Find where the given text appears and provide that cell's center as [x, y] coordinate. 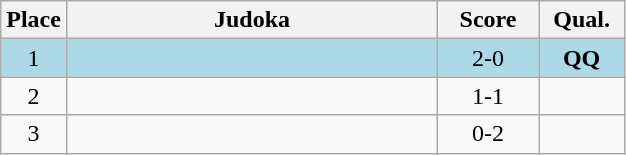
1-1 [488, 96]
Score [488, 20]
Judoka [252, 20]
Place [34, 20]
Qual. [582, 20]
1 [34, 58]
QQ [582, 58]
3 [34, 134]
2 [34, 96]
2-0 [488, 58]
0-2 [488, 134]
